Determine the (X, Y) coordinate at the center of the cell enclosing the given text.  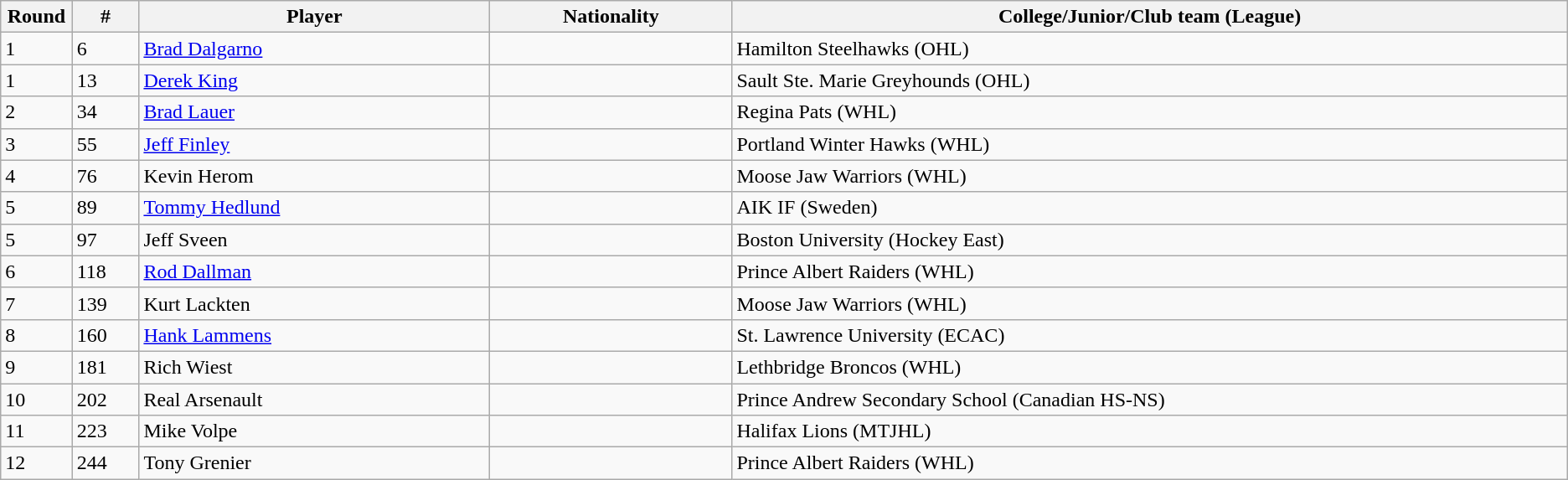
12 (37, 463)
181 (106, 367)
Hank Lammens (315, 335)
55 (106, 144)
118 (106, 271)
Prince Andrew Secondary School (Canadian HS-NS) (1149, 400)
89 (106, 208)
34 (106, 112)
Tommy Hedlund (315, 208)
202 (106, 400)
# (106, 17)
Tony Grenier (315, 463)
AIK IF (Sweden) (1149, 208)
3 (37, 144)
4 (37, 176)
2 (37, 112)
College/Junior/Club team (League) (1149, 17)
Hamilton Steelhawks (OHL) (1149, 49)
Sault Ste. Marie Greyhounds (OHL) (1149, 80)
Nationality (611, 17)
Kurt Lackten (315, 303)
Regina Pats (WHL) (1149, 112)
Halifax Lions (MTJHL) (1149, 431)
Jeff Sveen (315, 240)
Derek King (315, 80)
Boston University (Hockey East) (1149, 240)
Jeff Finley (315, 144)
97 (106, 240)
139 (106, 303)
160 (106, 335)
Rod Dallman (315, 271)
Round (37, 17)
Brad Lauer (315, 112)
244 (106, 463)
Mike Volpe (315, 431)
76 (106, 176)
10 (37, 400)
13 (106, 80)
Rich Wiest (315, 367)
Real Arsenault (315, 400)
223 (106, 431)
Brad Dalgarno (315, 49)
Kevin Herom (315, 176)
St. Lawrence University (ECAC) (1149, 335)
Portland Winter Hawks (WHL) (1149, 144)
8 (37, 335)
7 (37, 303)
9 (37, 367)
11 (37, 431)
Lethbridge Broncos (WHL) (1149, 367)
Player (315, 17)
